Search for the cell housing the specified text and yield its [X, Y] center coordinate. 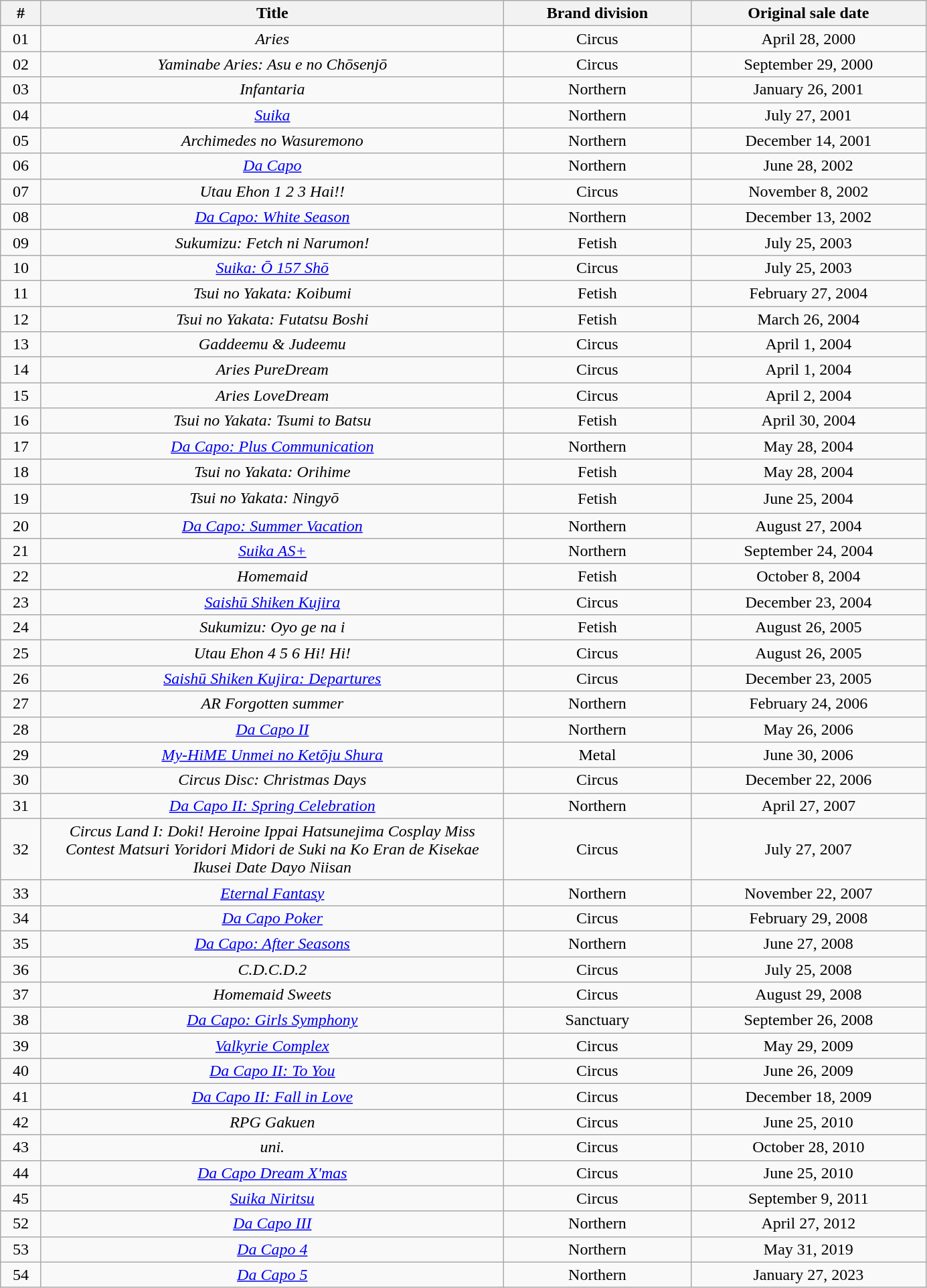
11 [21, 293]
Da Capo: After Seasons [272, 943]
June 25, 2004 [809, 499]
Da Capo II: Fall in Love [272, 1097]
Utau Ehon 1 2 3 Hai!! [272, 191]
March 26, 2004 [809, 319]
21 [21, 551]
40 [21, 1071]
Suika AS+ [272, 551]
Saishū Shiken Kujira: Departures [272, 678]
December 13, 2002 [809, 217]
September 9, 2011 [809, 1198]
Da Capo 5 [272, 1275]
Sukumizu: Oyo ge na i [272, 628]
January 27, 2023 [809, 1275]
February 29, 2008 [809, 918]
35 [21, 943]
Aries LoveDream [272, 395]
Suika [272, 115]
34 [21, 918]
37 [21, 995]
December 22, 2006 [809, 780]
Tsui no Yakata: Orihime [272, 472]
Metal [597, 755]
15 [21, 395]
Da Capo II: Spring Celebration [272, 806]
Da Capo: Summer Vacation [272, 525]
May 26, 2006 [809, 729]
06 [21, 166]
24 [21, 628]
23 [21, 602]
April 28, 2000 [809, 39]
22 [21, 577]
26 [21, 678]
C.D.C.D.2 [272, 970]
Original sale date [809, 13]
16 [21, 421]
October 28, 2010 [809, 1147]
April 30, 2004 [809, 421]
Da Capo: White Season [272, 217]
29 [21, 755]
# [21, 13]
25 [21, 653]
February 27, 2004 [809, 293]
AR Forgotten summer [272, 704]
36 [21, 970]
April 2, 2004 [809, 395]
Da Capo III [272, 1224]
May 31, 2019 [809, 1249]
uni. [272, 1147]
Da Capo Poker [272, 918]
39 [21, 1046]
Da Capo II [272, 729]
July 27, 2007 [809, 849]
Archimedes no Wasuremono [272, 141]
07 [21, 191]
Saishū Shiken Kujira [272, 602]
June 27, 2008 [809, 943]
April 27, 2012 [809, 1224]
December 23, 2005 [809, 678]
Da Capo 4 [272, 1249]
28 [21, 729]
February 24, 2006 [809, 704]
Da Capo [272, 166]
27 [21, 704]
17 [21, 446]
54 [21, 1275]
31 [21, 806]
Circus Land I: Doki! Heroine Ippai Hatsunejima Cosplay Miss Contest Matsuri Yoridori Midori de Suki na Ko Eran de Kisekae Ikusei Date Dayo Niisan [272, 849]
Title [272, 13]
June 26, 2009 [809, 1071]
December 23, 2004 [809, 602]
Homemaid Sweets [272, 995]
September 24, 2004 [809, 551]
Suika: Ō 157 Shō [272, 268]
38 [21, 1020]
June 28, 2002 [809, 166]
Aries [272, 39]
January 26, 2001 [809, 90]
Yaminabe Aries: Asu e no Chōsenjō [272, 64]
August 27, 2004 [809, 525]
Sanctuary [597, 1020]
May 29, 2009 [809, 1046]
09 [21, 242]
Utau Ehon 4 5 6 Hi! Hi! [272, 653]
Tsui no Yakata: Ningyō [272, 499]
01 [21, 39]
Da Capo II: To You [272, 1071]
RPG Gakuen [272, 1122]
Tsui no Yakata: Tsumi to Batsu [272, 421]
August 29, 2008 [809, 995]
42 [21, 1122]
03 [21, 90]
14 [21, 370]
04 [21, 115]
Suika Niritsu [272, 1198]
Eternal Fantasy [272, 893]
13 [21, 345]
Da Capo: Girls Symphony [272, 1020]
Tsui no Yakata: Futatsu Boshi [272, 319]
30 [21, 780]
December 18, 2009 [809, 1097]
12 [21, 319]
Valkyrie Complex [272, 1046]
32 [21, 849]
19 [21, 499]
My-HiME Unmei no Ketōju Shura [272, 755]
Infantaria [272, 90]
Da Capo Dream X'mas [272, 1173]
Tsui no Yakata: Koibumi [272, 293]
June 30, 2006 [809, 755]
08 [21, 217]
Circus Disc: Christmas Days [272, 780]
Sukumizu: Fetch ni Narumon! [272, 242]
41 [21, 1097]
Brand division [597, 13]
33 [21, 893]
43 [21, 1147]
November 8, 2002 [809, 191]
September 29, 2000 [809, 64]
September 26, 2008 [809, 1020]
02 [21, 64]
20 [21, 525]
July 27, 2001 [809, 115]
45 [21, 1198]
November 22, 2007 [809, 893]
Gaddeemu & Judeemu [272, 345]
52 [21, 1224]
Aries PureDream [272, 370]
53 [21, 1249]
10 [21, 268]
October 8, 2004 [809, 577]
Da Capo: Plus Communication [272, 446]
December 14, 2001 [809, 141]
44 [21, 1173]
18 [21, 472]
July 25, 2008 [809, 970]
Homemaid [272, 577]
April 27, 2007 [809, 806]
05 [21, 141]
